Pinpoint the cell where the given text exists, returning its (X, Y) midpoint coordinate. 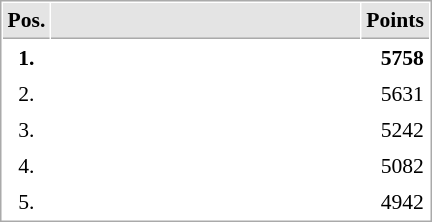
Pos. (26, 21)
3. (26, 129)
5242 (396, 129)
5631 (396, 93)
4942 (396, 201)
5758 (396, 57)
1. (26, 57)
5. (26, 201)
5082 (396, 165)
4. (26, 165)
Points (396, 21)
2. (26, 93)
